Output the (X, Y) coordinate of the center of the cell containing the given text.  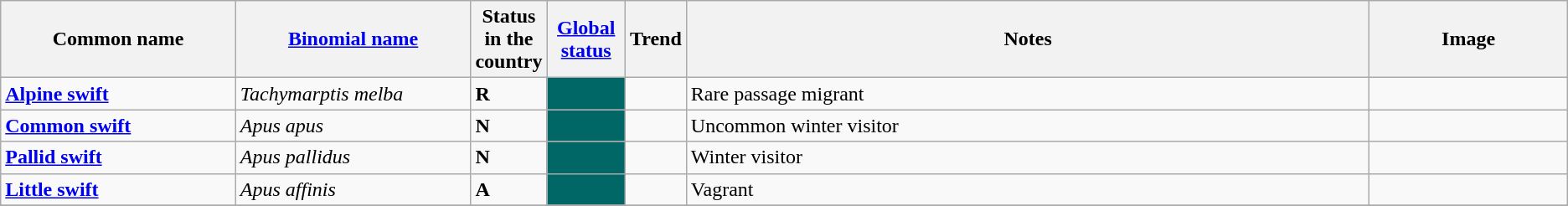
A (509, 189)
Notes (1028, 39)
Little swift (119, 189)
R (509, 94)
Apus affinis (353, 189)
Vagrant (1028, 189)
Common name (119, 39)
Winter visitor (1028, 157)
Rare passage migrant (1028, 94)
Apus apus (353, 126)
Tachymarptis melba (353, 94)
Pallid swift (119, 157)
Apus pallidus (353, 157)
Binomial name (353, 39)
Alpine swift (119, 94)
Status in the country (509, 39)
Trend (655, 39)
Global status (586, 39)
Uncommon winter visitor (1028, 126)
Image (1468, 39)
Common swift (119, 126)
